Find where the given text appears and provide that cell's center as [x, y] coordinate. 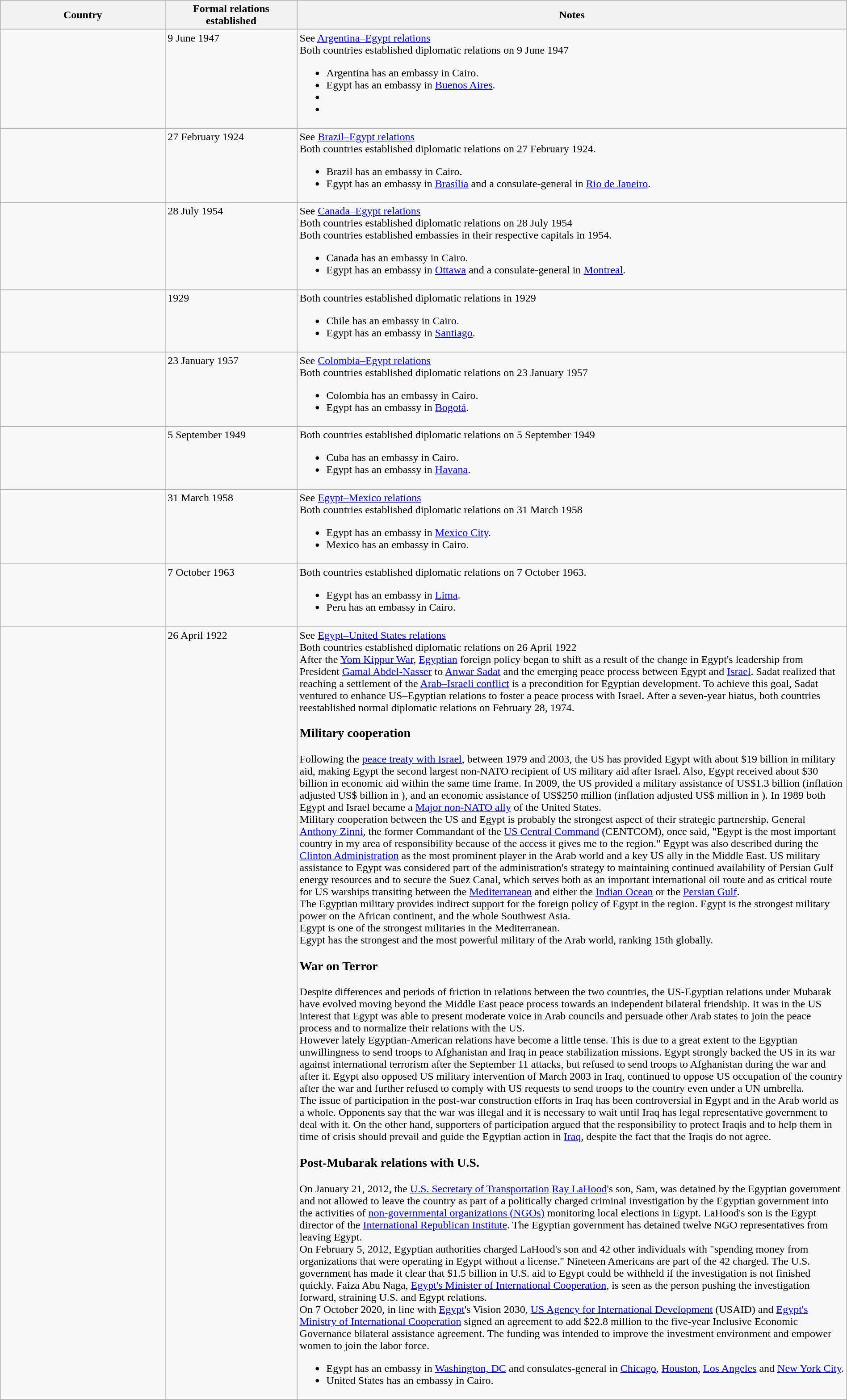
5 September 1949 [231, 458]
Both countries established diplomatic relations in 1929Chile has an embassy in Cairo.Egypt has an embassy in Santiago. [572, 321]
Both countries established diplomatic relations on 5 September 1949Cuba has an embassy in Cairo.Egypt has an embassy in Havana. [572, 458]
27 February 1924 [231, 165]
26 April 1922 [231, 1013]
31 March 1958 [231, 526]
Country [83, 15]
Notes [572, 15]
9 June 1947 [231, 79]
1929 [231, 321]
28 July 1954 [231, 246]
23 January 1957 [231, 390]
Both countries established diplomatic relations on 7 October 1963.Egypt has an embassy in Lima.Peru has an embassy in Cairo. [572, 595]
Formal relations established [231, 15]
7 October 1963 [231, 595]
